Determine the [X, Y] coordinate at the center of the cell enclosing the given text.  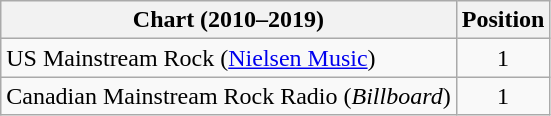
Chart (2010–2019) [228, 20]
US Mainstream Rock (Nielsen Music) [228, 58]
Position [503, 20]
Canadian Mainstream Rock Radio (Billboard) [228, 96]
